Detect which cell encompasses the target text, then output its (X, Y) center coordinate. 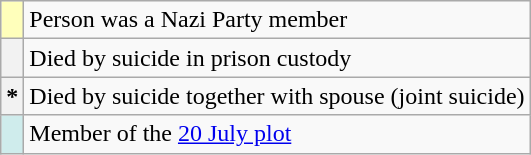
Died by suicide in prison custody (277, 58)
Died by suicide together with spouse (joint suicide) (277, 96)
* (12, 96)
Person was a Nazi Party member (277, 20)
Member of the 20 July plot (277, 134)
